Scan for the cell matching the given text and deliver its (X, Y) coordinate at center. 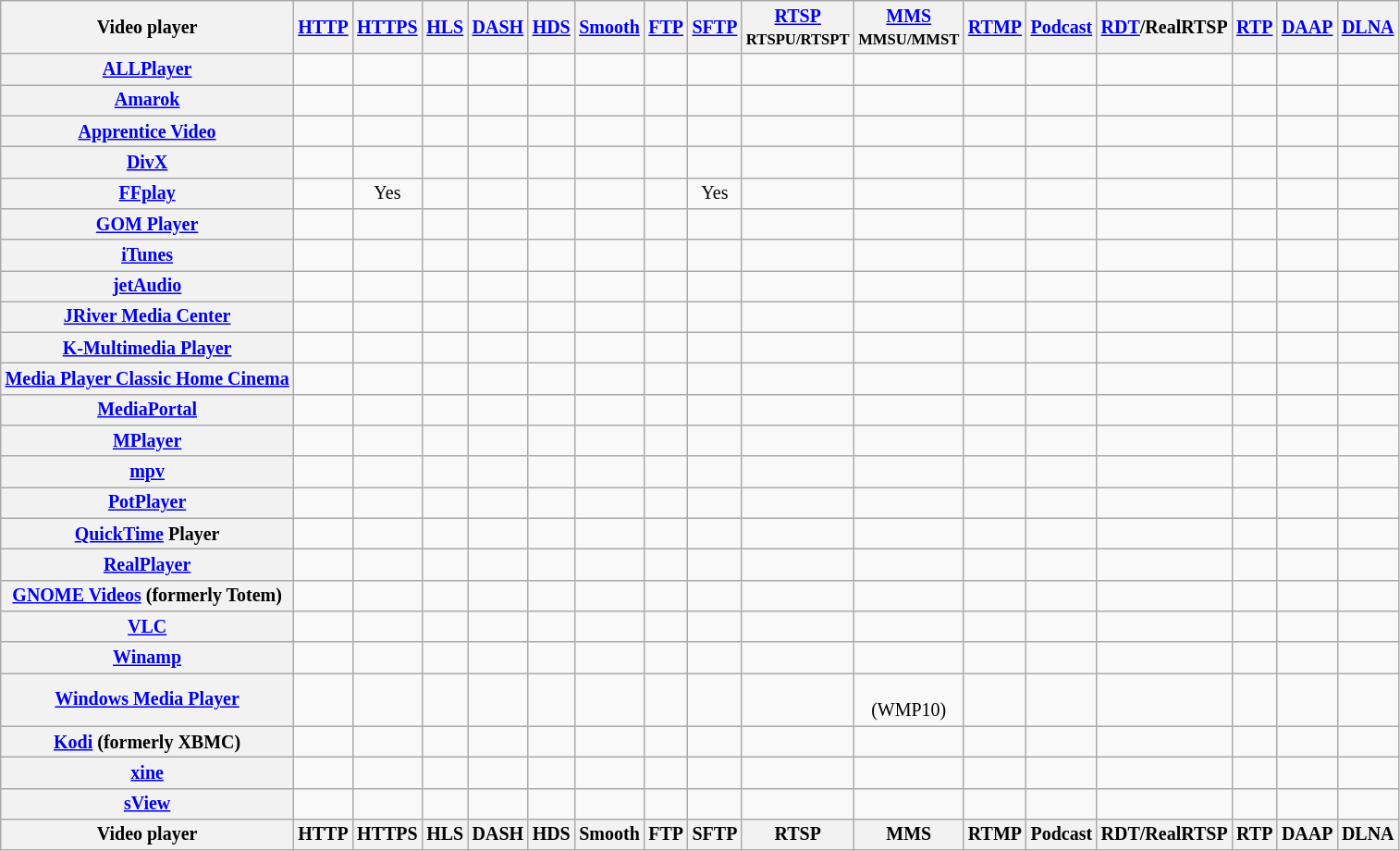
GOM Player (148, 224)
PotPlayer (148, 503)
GNOME Videos (formerly Totem) (148, 596)
RTSPRTSPU/RTSPT (797, 28)
MPlayer (148, 440)
Apprentice Video (148, 131)
MediaPortal (148, 411)
jetAudio (148, 287)
DivX (148, 163)
FFplay (148, 192)
iTunes (148, 255)
sView (148, 803)
ALLPlayer (148, 70)
Amarok (148, 100)
MMSMMSU/MMST (908, 28)
xine (148, 773)
VLC (148, 627)
K-Multimedia Player (148, 348)
Winamp (148, 657)
Windows Media Player (148, 699)
Media Player Classic Home Cinema (148, 379)
RTSP (797, 834)
RealPlayer (148, 564)
JRiver Media Center (148, 316)
MMS (908, 834)
Kodi (formerly XBMC) (148, 742)
QuickTime Player (148, 535)
(WMP10) (908, 699)
mpv (148, 472)
